For the text-containing cell, return its midpoint in [X, Y] coordinate format. 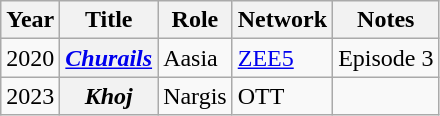
Churails [109, 58]
OTT [282, 96]
ZEE5 [282, 58]
Episode 3 [386, 58]
Year [30, 20]
Notes [386, 20]
Aasia [196, 58]
Network [282, 20]
Role [196, 20]
2023 [30, 96]
Khoj [109, 96]
Title [109, 20]
2020 [30, 58]
Nargis [196, 96]
